Pinpoint the cell where the given text exists, returning its (x, y) midpoint coordinate. 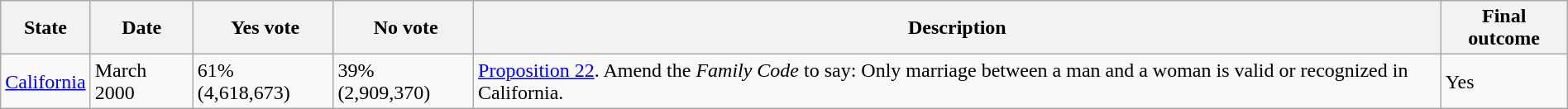
Yes (1503, 81)
Yes vote (263, 28)
Proposition 22. Amend the Family Code to say: Only marriage between a man and a woman is valid or recognized in California. (958, 81)
State (45, 28)
Description (958, 28)
No vote (404, 28)
Date (141, 28)
Final outcome (1503, 28)
California (45, 81)
39% (2,909,370) (404, 81)
March 2000 (141, 81)
61% (4,618,673) (263, 81)
